From the cell containing the given text, extract its center point as (X, Y) coordinate. 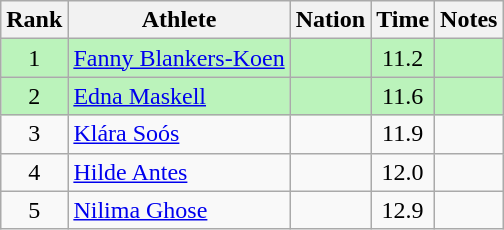
Nilima Ghose (179, 210)
Athlete (179, 20)
11.9 (403, 134)
11.6 (403, 96)
4 (34, 172)
Edna Maskell (179, 96)
12.9 (403, 210)
2 (34, 96)
Klára Soós (179, 134)
12.0 (403, 172)
1 (34, 58)
Time (403, 20)
Notes (469, 20)
5 (34, 210)
3 (34, 134)
Nation (330, 20)
Fanny Blankers-Koen (179, 58)
11.2 (403, 58)
Rank (34, 20)
Hilde Antes (179, 172)
